Determine the [x, y] coordinate at the center of the cell enclosing the given text.  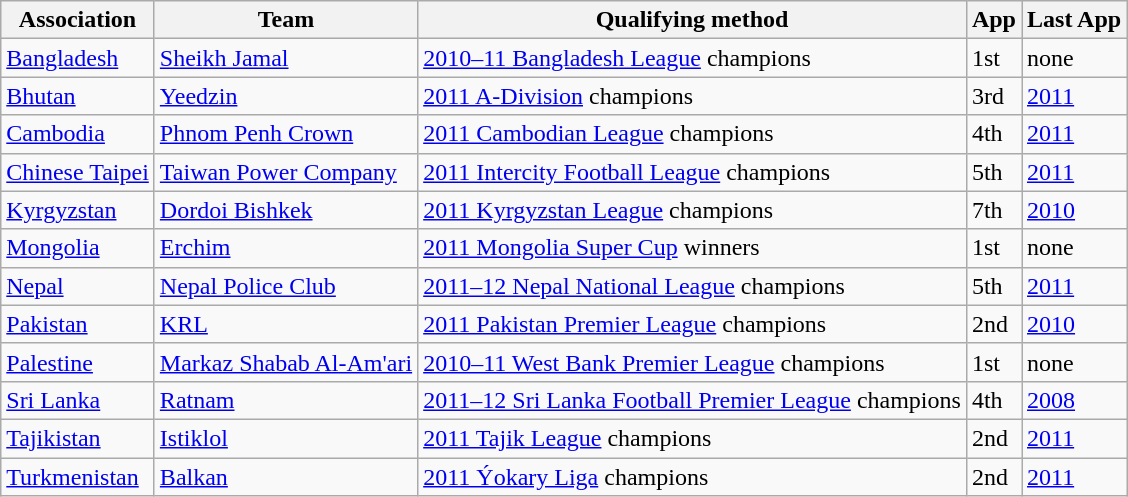
2011 Kyrgyzstan League champions [692, 210]
2011 Tajik League champions [692, 438]
Team [286, 20]
Yeedzin [286, 96]
Chinese Taipei [78, 172]
7th [994, 210]
2008 [1074, 400]
Istiklol [286, 438]
Sri Lanka [78, 400]
Markaz Shabab Al-Am'ari [286, 362]
Cambodia [78, 134]
Tajikistan [78, 438]
2011 A-Division champions [692, 96]
2010–11 West Bank Premier League champions [692, 362]
Pakistan [78, 324]
Mongolia [78, 248]
Taiwan Power Company [286, 172]
Bangladesh [78, 58]
Palestine [78, 362]
Nepal Police Club [286, 286]
Erchim [286, 248]
2010–11 Bangladesh League champions [692, 58]
2011–12 Sri Lanka Football Premier League champions [692, 400]
Balkan [286, 477]
Kyrgyzstan [78, 210]
2011 Cambodian League champions [692, 134]
Dordoi Bishkek [286, 210]
Bhutan [78, 96]
Phnom Penh Crown [286, 134]
App [994, 20]
Last App [1074, 20]
2011–12 Nepal National League champions [692, 286]
Nepal [78, 286]
2011 Mongolia Super Cup winners [692, 248]
Turkmenistan [78, 477]
2011 Ýokary Liga champions [692, 477]
KRL [286, 324]
Sheikh Jamal [286, 58]
Ratnam [286, 400]
Qualifying method [692, 20]
2011 Intercity Football League champions [692, 172]
2011 Pakistan Premier League champions [692, 324]
3rd [994, 96]
Association [78, 20]
